Pinpoint the cell where the given text exists, returning its (X, Y) midpoint coordinate. 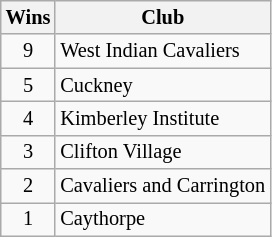
1 (28, 219)
Clifton Village (162, 152)
5 (28, 85)
2 (28, 186)
Kimberley Institute (162, 118)
Cuckney (162, 85)
9 (28, 51)
West Indian Cavaliers (162, 51)
Club (162, 17)
Wins (28, 17)
4 (28, 118)
Cavaliers and Carrington (162, 186)
3 (28, 152)
Caythorpe (162, 219)
